Find where the given text appears and provide that cell's center as [x, y] coordinate. 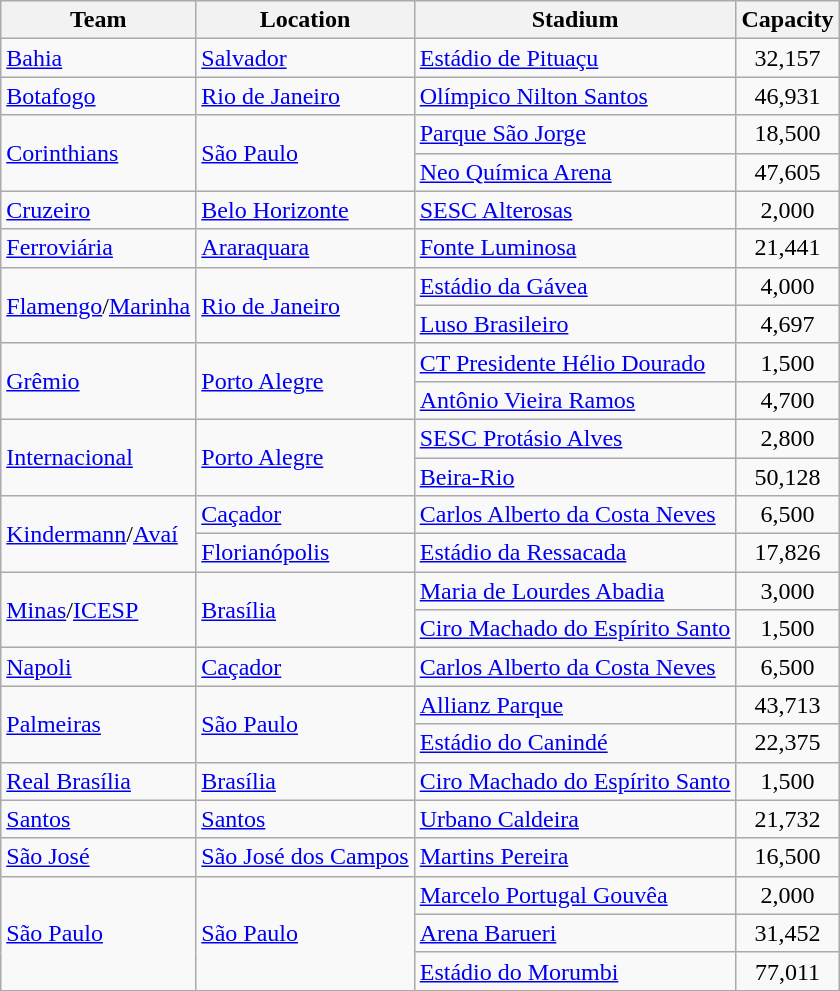
50,128 [788, 477]
47,605 [788, 172]
4,000 [788, 286]
Bahia [98, 58]
4,697 [788, 324]
Estádio da Ressacada [575, 553]
São José dos Campos [305, 857]
Estádio do Canindé [575, 743]
Flamengo/Marinha [98, 305]
Olímpico Nilton Santos [575, 96]
Location [305, 20]
77,011 [788, 971]
32,157 [788, 58]
Real Brasília [98, 781]
Belo Horizonte [305, 210]
Estádio da Gávea [575, 286]
Neo Química Arena [575, 172]
Araraquara [305, 248]
Urbano Caldeira [575, 819]
Kindermann/Avaí [98, 534]
4,700 [788, 400]
CT Presidente Hélio Dourado [575, 362]
Minas/ICESP [98, 610]
São José [98, 857]
Grêmio [98, 381]
Internacional [98, 457]
43,713 [788, 705]
46,931 [788, 96]
Estádio do Morumbi [575, 971]
31,452 [788, 933]
Allianz Parque [575, 705]
Luso Brasileiro [575, 324]
17,826 [788, 553]
Arena Barueri [575, 933]
Botafogo [98, 96]
Parque São Jorge [575, 134]
18,500 [788, 134]
SESC Protásio Alves [575, 438]
Maria de Lourdes Abadia [575, 591]
Antônio Vieira Ramos [575, 400]
SESC Alterosas [575, 210]
21,441 [788, 248]
Ferroviária [98, 248]
Martins Pereira [575, 857]
Florianópolis [305, 553]
Salvador [305, 58]
Stadium [575, 20]
Corinthians [98, 153]
2,800 [788, 438]
16,500 [788, 857]
Estádio de Pituaçu [575, 58]
21,732 [788, 819]
Fonte Luminosa [575, 248]
22,375 [788, 743]
Napoli [98, 667]
Cruzeiro [98, 210]
3,000 [788, 591]
Beira-Rio [575, 477]
Marcelo Portugal Gouvêa [575, 895]
Capacity [788, 20]
Team [98, 20]
Palmeiras [98, 724]
